From the cell containing the given text, extract its center point as (X, Y) coordinate. 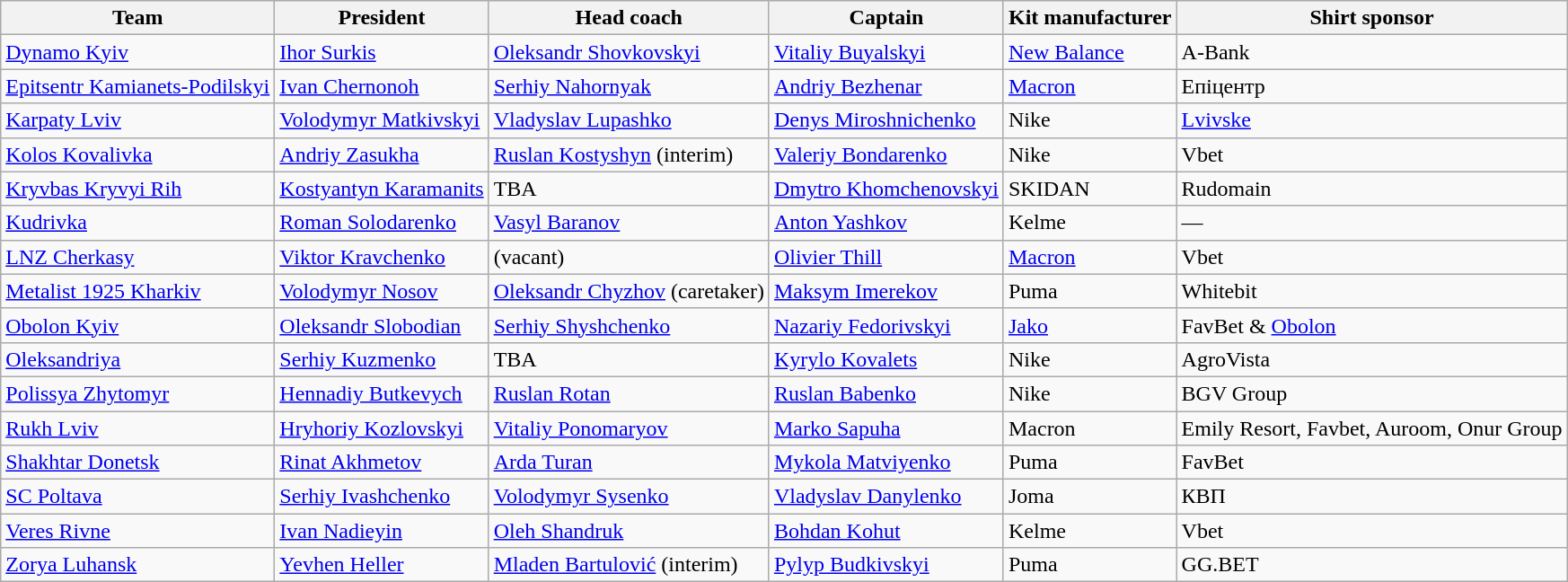
FavBet (1372, 463)
Serhiy Nahornyak (629, 86)
КВП (1372, 497)
— (1372, 223)
Hryhoriy Kozlovskyi (382, 428)
Captain (885, 18)
Ruslan Rotan (629, 393)
SC Poltava (138, 497)
Emily Resort, Favbet, Auroom, Onur Group (1372, 428)
Oleksandriya (138, 359)
AgroVista (1372, 359)
Kryvbas Kryvyi Rih (138, 189)
Serhiy Shyshchenko (629, 325)
Whitebit (1372, 291)
Metalist 1925 Kharkiv (138, 291)
Karpaty Lviv (138, 120)
New Balance (1090, 52)
Kolos Kovalivka (138, 154)
(vacant) (629, 257)
Volodymyr Nosov (382, 291)
Volodymyr Matkivskyi (382, 120)
FavBet & Obolon (1372, 325)
Valeriy Bondarenko (885, 154)
Kudrivka (138, 223)
Roman Solodarenko (382, 223)
Veres Rivne (138, 531)
Kit manufacturer (1090, 18)
Serhiy Ivashchenko (382, 497)
Vladyslav Danylenko (885, 497)
Serhiy Kuzmenko (382, 359)
Shirt sponsor (1372, 18)
LNZ Cherkasy (138, 257)
Zorya Luhansk (138, 565)
Ivan Chernonoh (382, 86)
Anton Yashkov (885, 223)
Mykola Matviyenko (885, 463)
Shakhtar Donetsk (138, 463)
Oleksandr Shovkovskyi (629, 52)
Ruslan Babenko (885, 393)
Vasyl Baranov (629, 223)
Vladyslav Lupashko (629, 120)
Ruslan Kostyshyn (interim) (629, 154)
Marko Sapuha (885, 428)
Yevhen Heller (382, 565)
Vitaliy Ponomaryov (629, 428)
Volodymyr Sysenko (629, 497)
Kostyantyn Karamanits (382, 189)
Jako (1090, 325)
Obolon Kyiv (138, 325)
President (382, 18)
Arda Turan (629, 463)
Vitaliy Buyalskyi (885, 52)
Oleksandr Slobodian (382, 325)
Olivier Thill (885, 257)
Rinat Akhmetov (382, 463)
Rudomain (1372, 189)
Kyrylo Kovalets (885, 359)
Andriy Zasukha (382, 154)
Maksym Imerekov (885, 291)
Team (138, 18)
Oleh Shandruk (629, 531)
Rukh Lviv (138, 428)
Oleksandr Chyzhov (caretaker) (629, 291)
Lvivske (1372, 120)
Ivan Nadieyin (382, 531)
Епіцентр (1372, 86)
Viktor Kravchenko (382, 257)
Dynamo Kyiv (138, 52)
Ihor Surkis (382, 52)
Mladen Bartulović (interim) (629, 565)
SKIDAN (1090, 189)
Epitsentr Kamianets-Podilskyi (138, 86)
Dmytro Khomchenovskyi (885, 189)
Joma (1090, 497)
BGV Group (1372, 393)
Denys Miroshnichenko (885, 120)
Hennadiy Butkevych (382, 393)
GG.BET (1372, 565)
Head coach (629, 18)
Nazariy Fedorivskyi (885, 325)
Andriy Bezhenar (885, 86)
Bohdan Kohut (885, 531)
A-Bank (1372, 52)
Pylyp Budkivskyi (885, 565)
Polissya Zhytomyr (138, 393)
